Extract the [x, y] coordinate from the center of the cell holding the provided text.  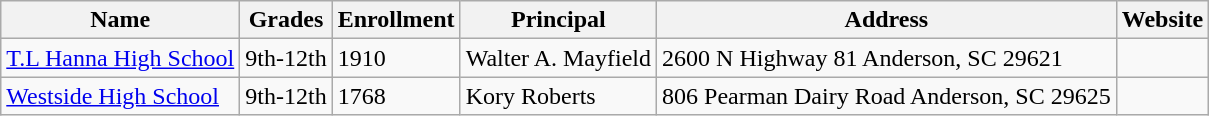
806 Pearman Dairy Road Anderson, SC 29625 [887, 96]
Enrollment [396, 20]
2600 N Highway 81 Anderson, SC 29621 [887, 58]
Principal [558, 20]
Website [1162, 20]
Address [887, 20]
1910 [396, 58]
Walter A. Mayfield [558, 58]
Kory Roberts [558, 96]
Name [120, 20]
Westside High School [120, 96]
T.L Hanna High School [120, 58]
1768 [396, 96]
Grades [286, 20]
